Detect which cell encompasses the target text, then output its (X, Y) center coordinate. 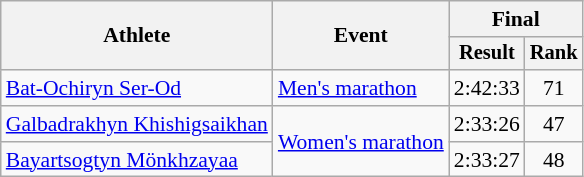
2:33:26 (487, 124)
71 (554, 88)
47 (554, 124)
Women's marathon (361, 142)
Result (487, 54)
Bat-Ochiryn Ser-Od (137, 88)
Galbadrakhyn Khishigsaikhan (137, 124)
Event (361, 36)
2:42:33 (487, 88)
Athlete (137, 36)
Rank (554, 54)
Men's marathon (361, 88)
Final (516, 19)
